Find where the given text appears and provide that cell's center as [x, y] coordinate. 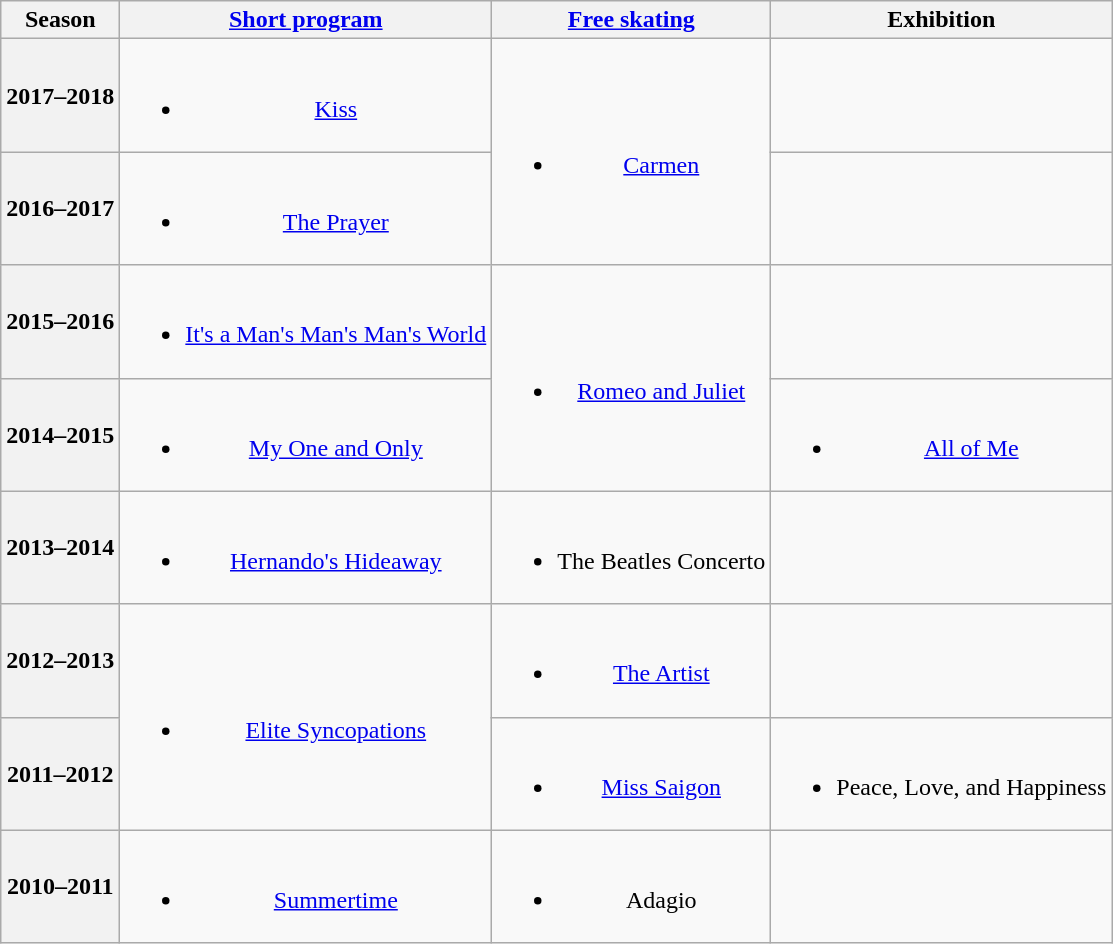
2011–2012 [60, 774]
2014–2015 [60, 434]
Summertime [306, 886]
All of Me [942, 434]
Season [60, 20]
2015–2016 [60, 322]
Exhibition [942, 20]
Miss Saigon [632, 774]
The Prayer [306, 208]
It's a Man's Man's Man's World [306, 322]
The Artist [632, 660]
2017–2018 [60, 96]
2016–2017 [60, 208]
Short program [306, 20]
Hernando's Hideaway [306, 548]
Adagio [632, 886]
Elite Syncopations [306, 717]
My One and Only [306, 434]
Peace, Love, and Happiness [942, 774]
Carmen [632, 152]
Romeo and Juliet [632, 378]
2012–2013 [60, 660]
The Beatles Concerto [632, 548]
2013–2014 [60, 548]
2010–2011 [60, 886]
Kiss [306, 96]
Free skating [632, 20]
